Search for the cell housing the specified text and yield its [X, Y] center coordinate. 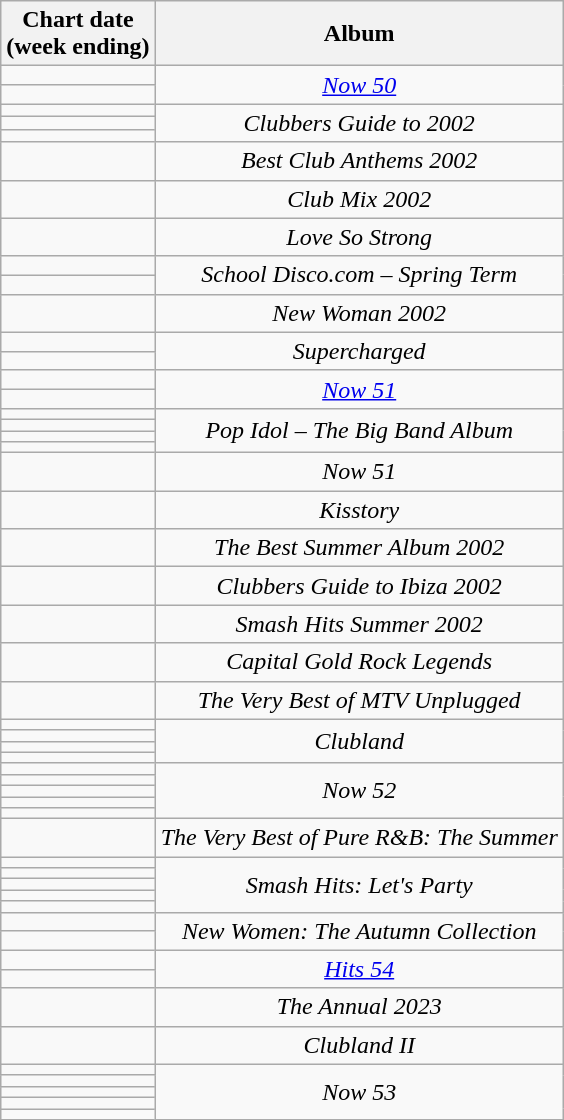
Supercharged [359, 351]
Hits 54 [359, 969]
Now 50 [359, 85]
Club Mix 2002 [359, 199]
School Disco.com – Spring Term [359, 275]
The Very Best of MTV Unplugged [359, 700]
Clubbers Guide to 2002 [359, 123]
Now 53 [359, 1092]
New Woman 2002 [359, 313]
Clubland II [359, 1045]
The Annual 2023 [359, 1007]
Clubbers Guide to Ibiza 2002 [359, 586]
Best Club Anthems 2002 [359, 161]
Now 52 [359, 790]
The Best Summer Album 2002 [359, 548]
Kisstory [359, 510]
Chart date (week ending) [78, 34]
Love So Strong [359, 237]
New Women: The Autumn Collection [359, 931]
Clubland [359, 741]
Capital Gold Rock Legends [359, 662]
Pop Idol – The Big Band Album [359, 430]
Album [359, 34]
Smash Hits: Let's Party [359, 884]
The Very Best of Pure R&B: The Summer [359, 838]
Smash Hits Summer 2002 [359, 624]
